Extract the [X, Y] coordinate from the center of the cell holding the provided text.  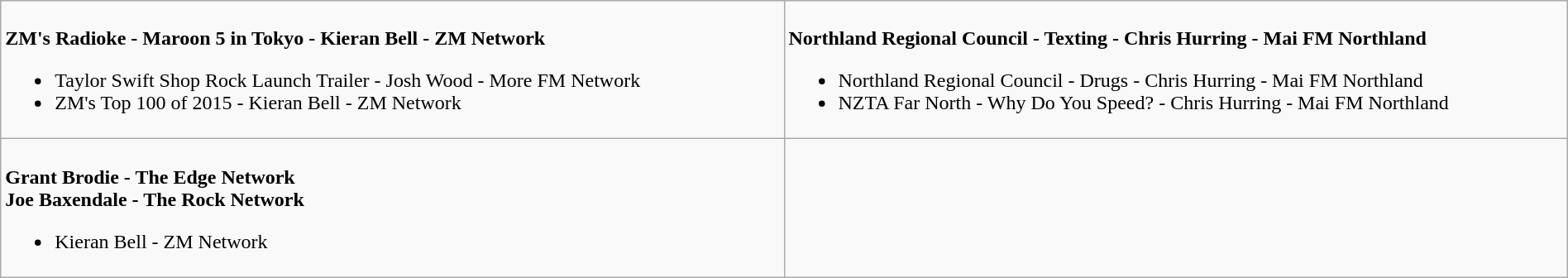
Grant Brodie - The Edge NetworkJoe Baxendale - The Rock NetworkKieran Bell - ZM Network [392, 208]
